For the text-containing cell, return its midpoint in (X, Y) coordinate format. 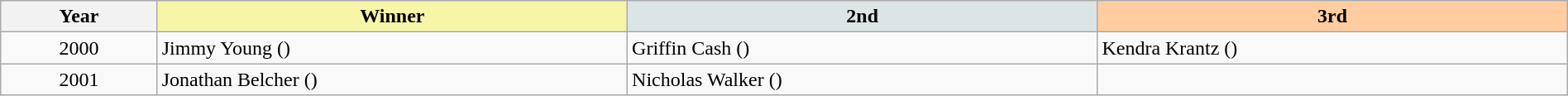
Winner (392, 17)
3rd (1332, 17)
Nicholas Walker () (863, 79)
Jimmy Young () (392, 48)
Kendra Krantz () (1332, 48)
2000 (79, 48)
Griffin Cash () (863, 48)
2001 (79, 79)
Jonathan Belcher () (392, 79)
2nd (863, 17)
Year (79, 17)
